For the text-containing cell, return its midpoint in [X, Y] coordinate format. 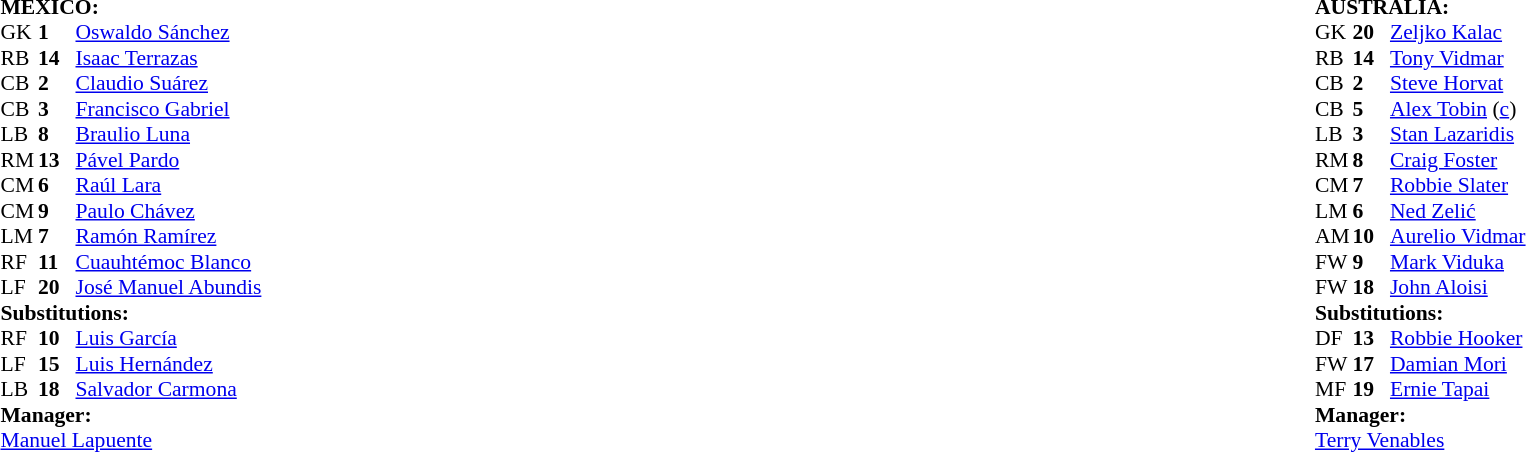
Robbie Slater [1458, 185]
17 [1371, 364]
Steve Horvat [1458, 83]
Mark Viduka [1458, 262]
11 [57, 262]
Tony Vidmar [1458, 58]
Luis Hernández [169, 364]
Isaac Terrazas [169, 58]
Francisco Gabriel [169, 109]
5 [1371, 109]
Claudio Suárez [169, 83]
Robbie Hooker [1458, 339]
Alex Tobin (c) [1458, 109]
Pável Pardo [169, 160]
Zeljko Kalac [1458, 33]
Ernie Tapai [1458, 389]
Raúl Lara [169, 185]
Luis García [169, 339]
Paulo Chávez [169, 211]
Ned Zelić [1458, 211]
Salvador Carmona [169, 389]
Braulio Luna [169, 135]
19 [1371, 389]
Cuauhtémoc Blanco [169, 262]
Aurelio Vidmar [1458, 237]
Damian Mori [1458, 364]
Ramón Ramírez [169, 237]
MF [1334, 389]
Oswaldo Sánchez [169, 33]
John Aloisi [1458, 287]
Craig Foster [1458, 160]
15 [57, 364]
DF [1334, 339]
José Manuel Abundis [169, 287]
Stan Lazaridis [1458, 135]
1 [57, 33]
AM [1334, 237]
